Identify which cell holds the provided text, then report its [X, Y] central coordinate. 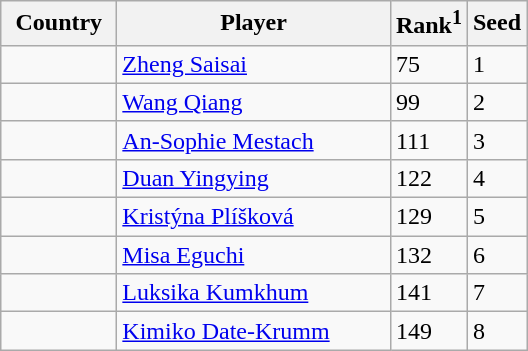
129 [428, 217]
6 [496, 255]
8 [496, 331]
Misa Eguchi [254, 255]
Luksika Kumkhum [254, 293]
5 [496, 217]
Duan Yingying [254, 178]
Zheng Saisai [254, 64]
Seed [496, 24]
111 [428, 140]
7 [496, 293]
141 [428, 293]
1 [496, 64]
122 [428, 178]
Player [254, 24]
3 [496, 140]
149 [428, 331]
Kristýna Plíšková [254, 217]
99 [428, 102]
An-Sophie Mestach [254, 140]
Kimiko Date-Krumm [254, 331]
Wang Qiang [254, 102]
Rank1 [428, 24]
Country [59, 24]
132 [428, 255]
2 [496, 102]
75 [428, 64]
4 [496, 178]
